Detect which cell encompasses the target text, then output its [X, Y] center coordinate. 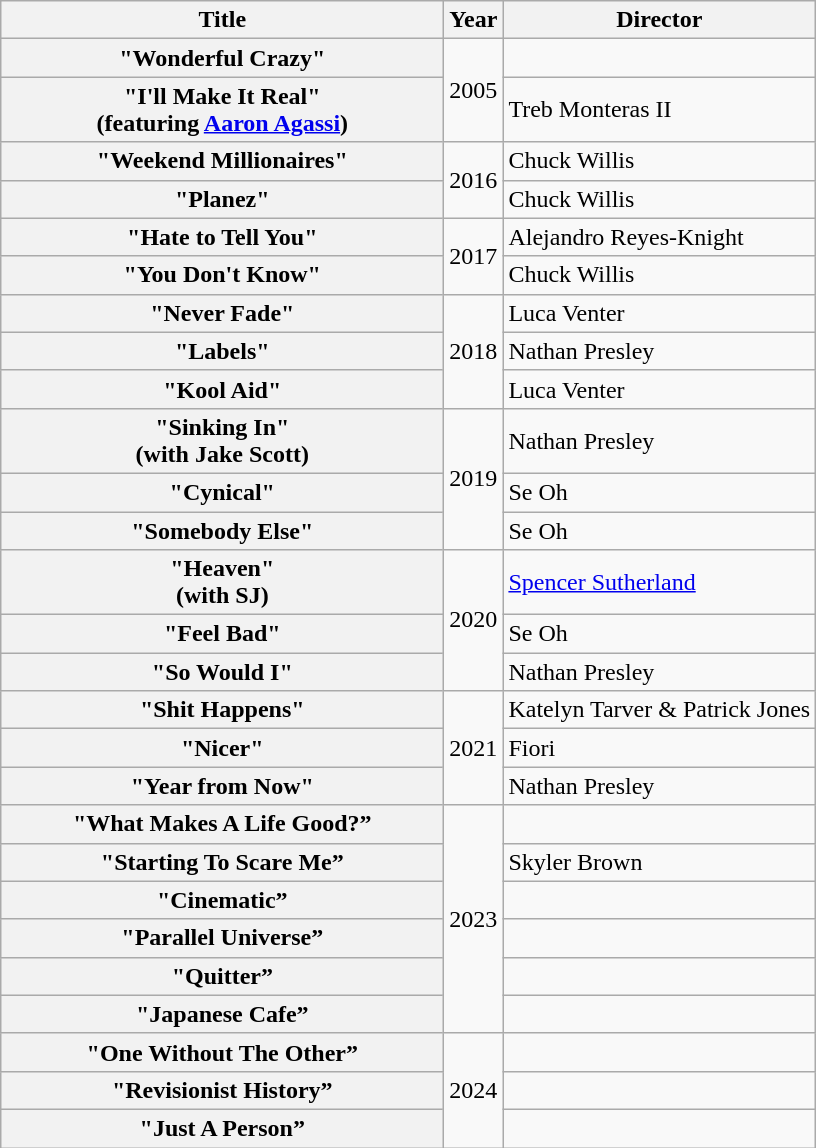
"Shit Happens" [222, 710]
"Labels" [222, 351]
"I'll Make It Real"(featuring Aaron Agassi) [222, 110]
"Sinking In" (with Jake Scott) [222, 440]
"You Don't Know" [222, 275]
"One Without The Other” [222, 1052]
"Feel Bad" [222, 634]
"So Would I" [222, 672]
Alejandro Reyes-Knight [660, 237]
Spencer Sutherland [660, 582]
"Starting To Scare Me” [222, 862]
2016 [474, 180]
"Wonderful Crazy" [222, 58]
Fiori [660, 748]
Skyler Brown [660, 862]
Katelyn Tarver & Patrick Jones [660, 710]
"What Makes A Life Good?” [222, 824]
Title [222, 20]
2023 [474, 919]
"Kool Aid" [222, 389]
"Heaven"(with SJ) [222, 582]
Year [474, 20]
2017 [474, 256]
"Japanese Cafe” [222, 1014]
Director [660, 20]
"Cinematic” [222, 900]
2018 [474, 351]
"Quitter” [222, 976]
"Parallel Universe” [222, 938]
"Somebody Else" [222, 531]
"Weekend Millionaires" [222, 161]
Treb Monteras II [660, 110]
"Year from Now" [222, 786]
2024 [474, 1090]
"Planez" [222, 199]
"Cynical" [222, 492]
"Never Fade" [222, 313]
2021 [474, 748]
2019 [474, 478]
"Nicer" [222, 748]
2005 [474, 90]
"Revisionist History” [222, 1090]
"Hate to Tell You" [222, 237]
"Just A Person” [222, 1128]
2020 [474, 620]
